For the text-containing cell, return its midpoint in [x, y] coordinate format. 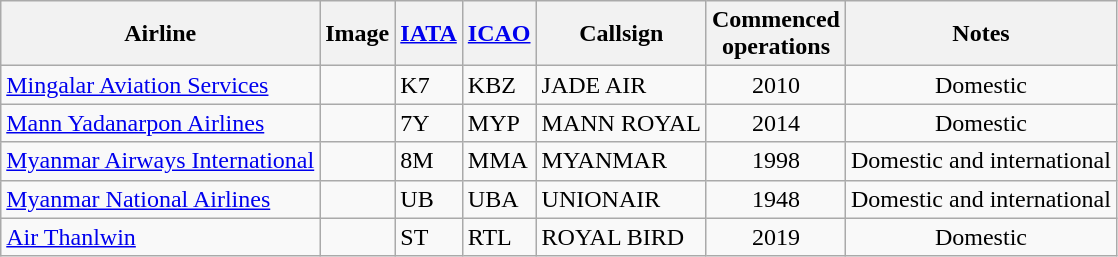
JADE AIR [621, 85]
Image [358, 34]
MYP [499, 123]
MMA [499, 161]
2019 [776, 237]
ST [429, 237]
KBZ [499, 85]
Mann Yadanarpon Airlines [160, 123]
7Y [429, 123]
2010 [776, 85]
MYANMAR [621, 161]
Mingalar Aviation Services [160, 85]
8M [429, 161]
2014 [776, 123]
ICAO [499, 34]
UBA [499, 199]
1998 [776, 161]
UB [429, 199]
K7 [429, 85]
Myanmar Airways International [160, 161]
ROYAL BIRD [621, 237]
Airline [160, 34]
Callsign [621, 34]
MANN ROYAL [621, 123]
Air Thanlwin [160, 237]
UNIONAIR [621, 199]
Commencedoperations [776, 34]
IATA [429, 34]
1948 [776, 199]
Myanmar National Airlines [160, 199]
RTL [499, 237]
Notes [980, 34]
